Identify which cell holds the provided text, then report its [X, Y] central coordinate. 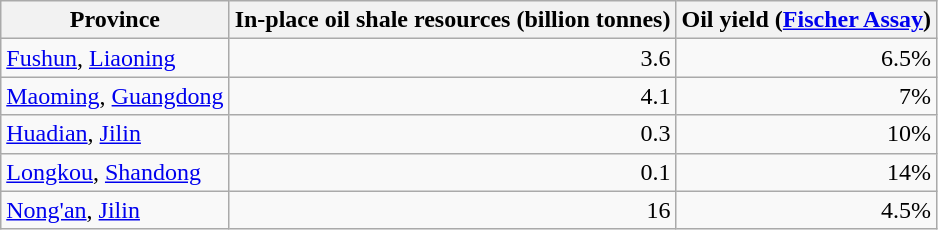
In-place oil shale resources (billion tonnes) [452, 20]
4.1 [452, 96]
Nong'an, Jilin [115, 210]
6.5% [806, 58]
10% [806, 134]
Maoming, Guangdong [115, 96]
0.1 [452, 172]
Fushun, Liaoning [115, 58]
Province [115, 20]
Huadian, Jilin [115, 134]
Oil yield (Fischer Assay) [806, 20]
7% [806, 96]
Longkou, Shandong [115, 172]
3.6 [452, 58]
0.3 [452, 134]
4.5% [806, 210]
16 [452, 210]
14% [806, 172]
